Scan for the cell matching the given text and deliver its (x, y) coordinate at center. 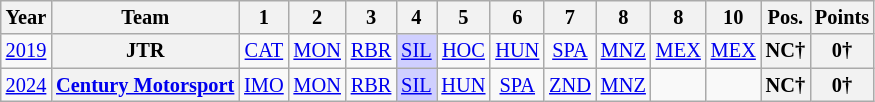
4 (416, 17)
3 (371, 17)
HOC (463, 51)
2 (318, 17)
6 (517, 17)
10 (734, 17)
Year (26, 17)
2019 (26, 51)
CAT (264, 51)
ZND (570, 85)
IMO (264, 85)
1 (264, 17)
Century Motorsport (145, 85)
5 (463, 17)
7 (570, 17)
Team (145, 17)
JTR (145, 51)
2024 (26, 85)
Points (842, 17)
Pos. (786, 17)
